Search for the cell housing the specified text and yield its (X, Y) center coordinate. 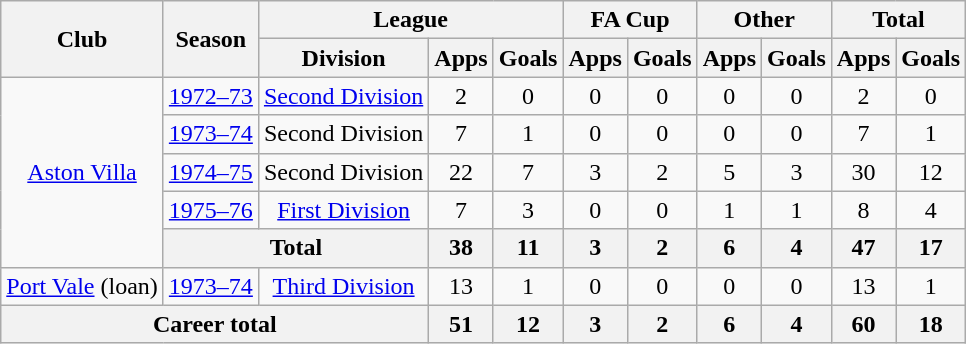
18 (931, 324)
Club (82, 39)
17 (931, 248)
Port Vale (loan) (82, 286)
League (410, 20)
1972–73 (210, 96)
38 (461, 248)
8 (863, 210)
60 (863, 324)
Other (764, 20)
Season (210, 39)
First Division (343, 210)
11 (528, 248)
47 (863, 248)
Third Division (343, 286)
5 (729, 172)
1974–75 (210, 172)
51 (461, 324)
1975–76 (210, 210)
FA Cup (630, 20)
22 (461, 172)
Division (343, 58)
Aston Villa (82, 172)
30 (863, 172)
Career total (215, 324)
